Detect which cell encompasses the target text, then output its (x, y) center coordinate. 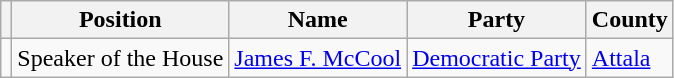
Democratic Party (497, 58)
County (630, 20)
Speaker of the House (120, 58)
Position (120, 20)
Attala (630, 58)
James F. McCool (318, 58)
Party (497, 20)
Name (318, 20)
